Provide the [x, y] coordinate of the cell's center where the given text is located.  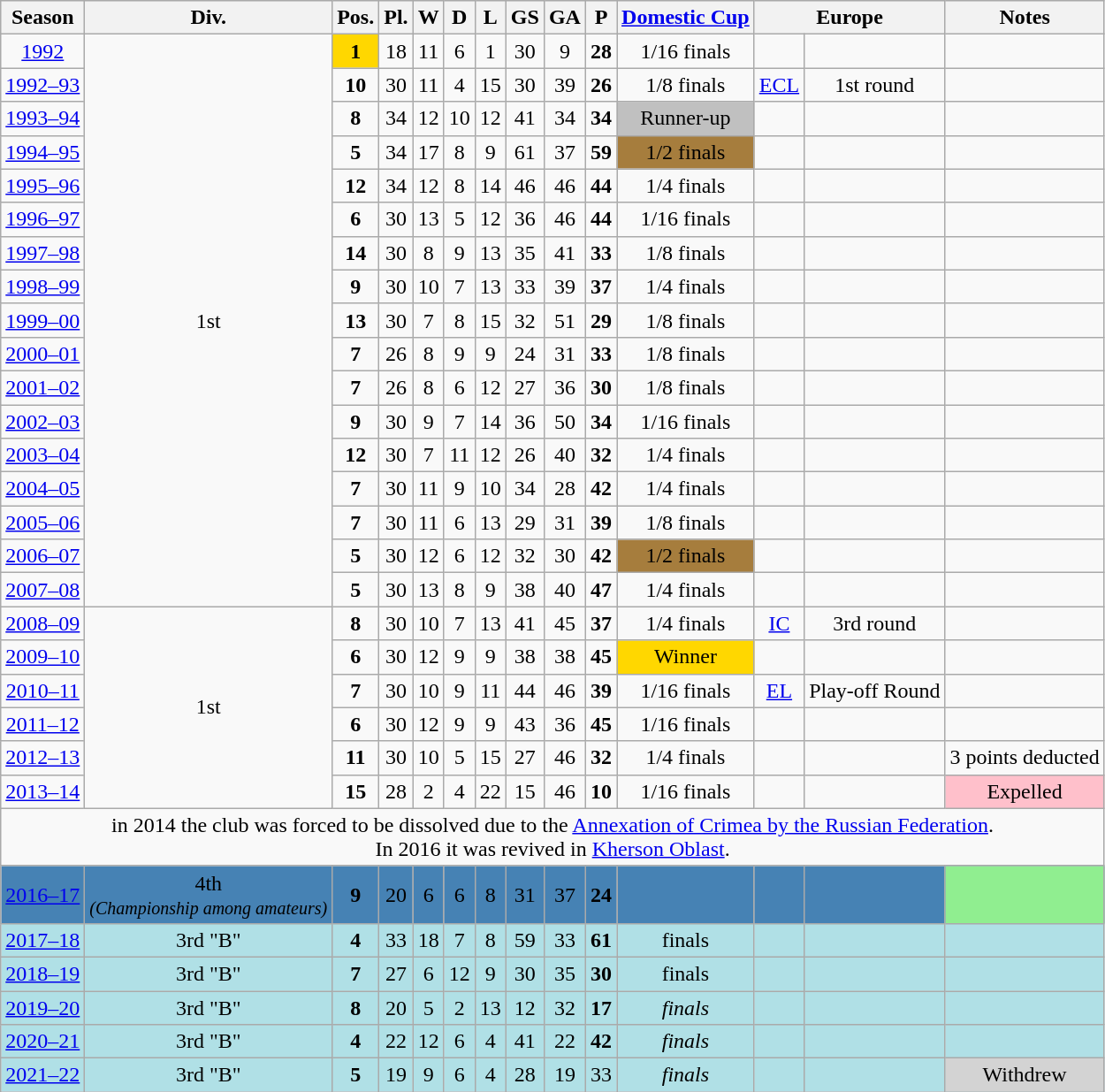
L [490, 18]
43 [525, 724]
ECL [779, 85]
2008–09 [42, 623]
Europe [850, 18]
2000–01 [42, 354]
Pl. [396, 18]
2020–21 [42, 1042]
1999–00 [42, 320]
2001–02 [42, 387]
1993–94 [42, 118]
1992 [42, 51]
1996–97 [42, 219]
2016–17 [42, 895]
2019–20 [42, 1007]
EL [779, 691]
Div. [209, 18]
51 [564, 320]
IC [779, 623]
2003–04 [42, 455]
P [601, 18]
2013–14 [42, 791]
2021–22 [42, 1075]
in 2014 the club was forced to be dissolved due to the Annexation of Crimea by the Russian Federation.In 2016 it was revived in Kherson Oblast. [553, 836]
1st round [875, 85]
Runner-up [686, 118]
D [460, 18]
Withdrew [1025, 1075]
Domestic Cup [686, 18]
2006–07 [42, 556]
47 [601, 590]
2012–13 [42, 758]
GA [564, 18]
2017–18 [42, 940]
1995–96 [42, 186]
50 [564, 422]
1998–99 [42, 286]
3rd round [875, 623]
3 points deducted [1025, 758]
2009–10 [42, 657]
1992–93 [42, 85]
2002–03 [42, 422]
Notes [1025, 18]
2010–11 [42, 691]
4th(Championship among amateurs) [209, 895]
2007–08 [42, 590]
Expelled [1025, 791]
GS [525, 18]
2004–05 [42, 489]
2005–06 [42, 523]
1997–98 [42, 253]
W [428, 18]
Pos. [355, 18]
2011–12 [42, 724]
Play-off Round [875, 691]
Winner [686, 657]
Season [42, 18]
1994–95 [42, 152]
2018–19 [42, 974]
